Search for the cell housing the specified text and yield its [X, Y] center coordinate. 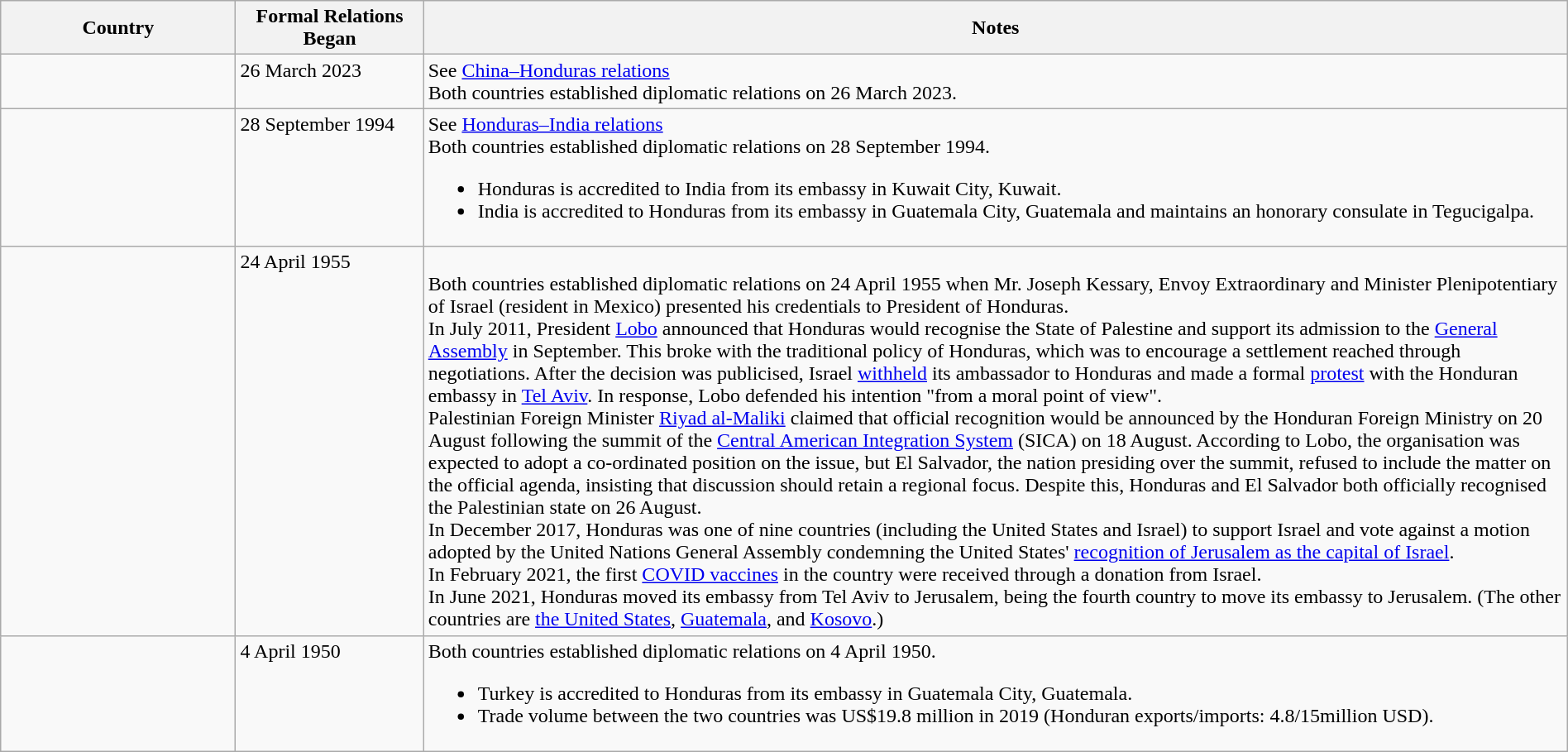
Country [118, 28]
28 September 1994 [329, 177]
Notes [996, 28]
24 April 1955 [329, 441]
See China–Honduras relationsBoth countries established diplomatic relations on 26 March 2023. [996, 81]
Formal Relations Began [329, 28]
4 April 1950 [329, 693]
26 March 2023 [329, 81]
